Detect which cell encompasses the target text, then output its (x, y) center coordinate. 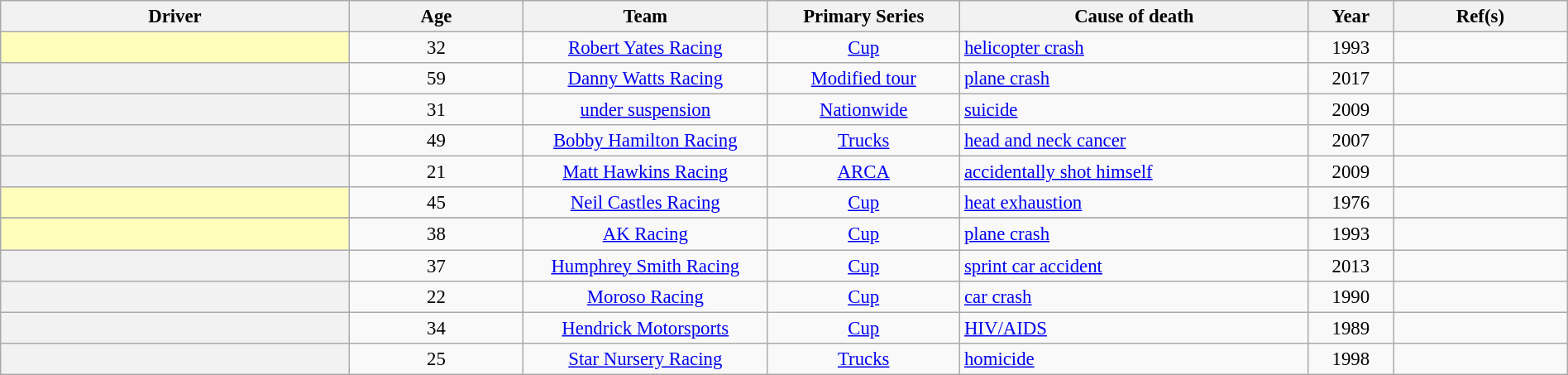
sprint car accident (1135, 266)
homicide (1135, 358)
suicide (1135, 110)
Nationwide (863, 110)
45 (437, 203)
HIV/AIDS (1135, 328)
Danny Watts Racing (645, 79)
AK Racing (645, 234)
Driver (175, 17)
car crash (1135, 296)
accidentally shot himself (1135, 172)
Matt Hawkins Racing (645, 172)
59 (437, 79)
1989 (1351, 328)
1990 (1351, 296)
2013 (1351, 266)
37 (437, 266)
32 (437, 48)
25 (437, 358)
helicopter crash (1135, 48)
head and neck cancer (1135, 141)
Moroso Racing (645, 296)
1998 (1351, 358)
2017 (1351, 79)
Primary Series (863, 17)
Robert Yates Racing (645, 48)
Bobby Hamilton Racing (645, 141)
Year (1351, 17)
1976 (1351, 203)
ARCA (863, 172)
22 (437, 296)
Ref(s) (1480, 17)
2007 (1351, 141)
Modified tour (863, 79)
Age (437, 17)
under suspension (645, 110)
Cause of death (1135, 17)
Humphrey Smith Racing (645, 266)
Hendrick Motorsports (645, 328)
Team (645, 17)
31 (437, 110)
heat exhaustion (1135, 203)
Neil Castles Racing (645, 203)
Star Nursery Racing (645, 358)
38 (437, 234)
34 (437, 328)
49 (437, 141)
21 (437, 172)
